Locate the cell with the specified text and output its [x, y] center coordinate. 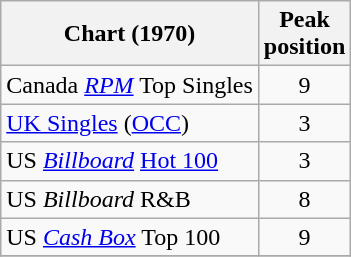
US Billboard Hot 100 [130, 161]
US Billboard R&B [130, 199]
Chart (1970) [130, 34]
8 [304, 199]
Peakposition [304, 34]
US Cash Box Top 100 [130, 237]
UK Singles (OCC) [130, 123]
Canada RPM Top Singles [130, 85]
